Identify which cell holds the provided text, then report its (x, y) central coordinate. 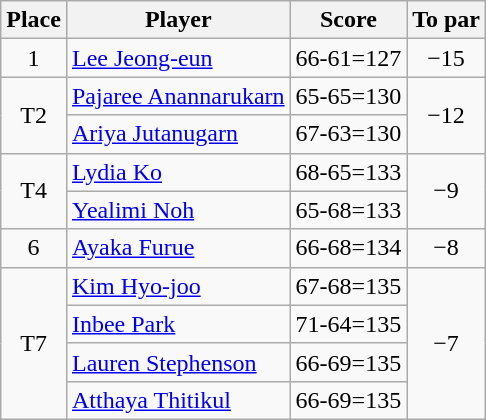
Atthaya Thitikul (178, 400)
−9 (446, 191)
Kim Hyo-joo (178, 286)
Player (178, 20)
Lydia Ko (178, 172)
67-63=130 (348, 134)
Ariya Jutanugarn (178, 134)
−8 (446, 248)
71-64=135 (348, 324)
To par (446, 20)
6 (34, 248)
Lauren Stephenson (178, 362)
66-61=127 (348, 58)
Place (34, 20)
Pajaree Anannarukarn (178, 96)
T7 (34, 343)
65-65=130 (348, 96)
66-68=134 (348, 248)
Score (348, 20)
−7 (446, 343)
Lee Jeong-eun (178, 58)
T4 (34, 191)
−12 (446, 115)
T2 (34, 115)
65-68=133 (348, 210)
Yealimi Noh (178, 210)
Ayaka Furue (178, 248)
68-65=133 (348, 172)
Inbee Park (178, 324)
67-68=135 (348, 286)
1 (34, 58)
−15 (446, 58)
